Capture the cell that displays the provided text and extract its [x, y] central coordinate. 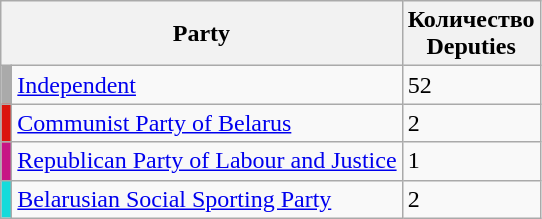
1 [471, 161]
Independent [207, 85]
Количество Deputies [471, 34]
Communist Party of Belarus [207, 123]
Belarusian Social Sporting Party [207, 199]
Republican Party of Labour and Justice [207, 161]
52 [471, 85]
Party [202, 34]
